Provide the (X, Y) coordinate of the cell's center where the given text is located.  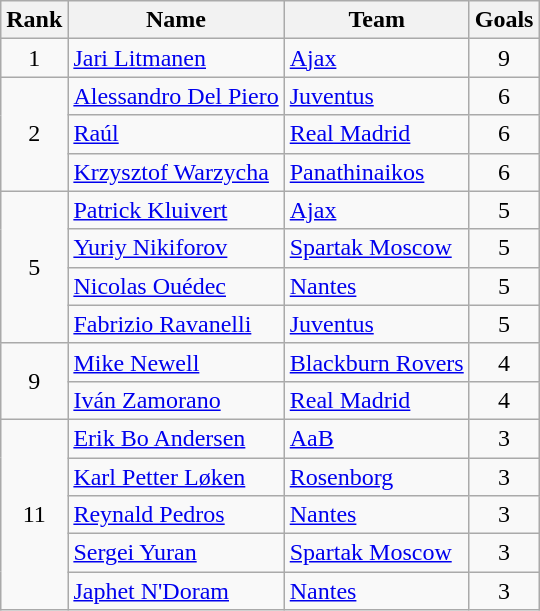
Krzysztof Warzycha (176, 172)
Yuriy Nikiforov (176, 248)
Sergei Yuran (176, 553)
Mike Newell (176, 362)
11 (34, 514)
AaB (376, 438)
Raúl (176, 134)
Team (376, 20)
Japhet N'Doram (176, 591)
Reynald Pedros (176, 515)
Patrick Kluivert (176, 210)
Iván Zamorano (176, 400)
Goals (504, 20)
Rank (34, 20)
Karl Petter Løken (176, 477)
Erik Bo Andersen (176, 438)
Jari Litmanen (176, 58)
Blackburn Rovers (376, 362)
Rosenborg (376, 477)
Nicolas Ouédec (176, 286)
Name (176, 20)
Panathinaikos (376, 172)
2 (34, 134)
Fabrizio Ravanelli (176, 324)
Alessandro Del Piero (176, 96)
1 (34, 58)
